Search for the cell housing the specified text and yield its [x, y] center coordinate. 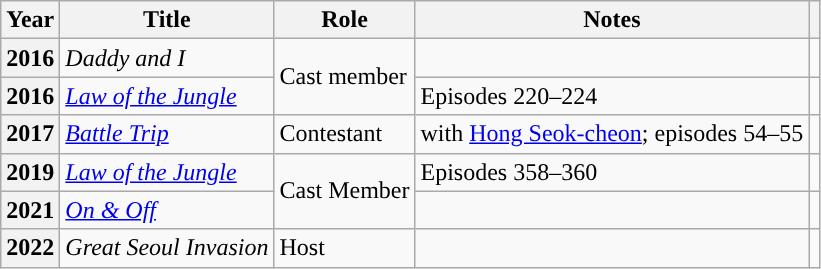
Episodes 358–360 [612, 172]
Daddy and I [167, 58]
2021 [30, 210]
2017 [30, 134]
Great Seoul Invasion [167, 248]
Cast member [344, 77]
Notes [612, 20]
2022 [30, 248]
with Hong Seok-cheon; episodes 54–55 [612, 134]
On & Off [167, 210]
Contestant [344, 134]
Episodes 220–224 [612, 96]
Title [167, 20]
Year [30, 20]
Battle Trip [167, 134]
2019 [30, 172]
Cast Member [344, 191]
Host [344, 248]
Role [344, 20]
